Scan for the cell matching the given text and deliver its (X, Y) coordinate at center. 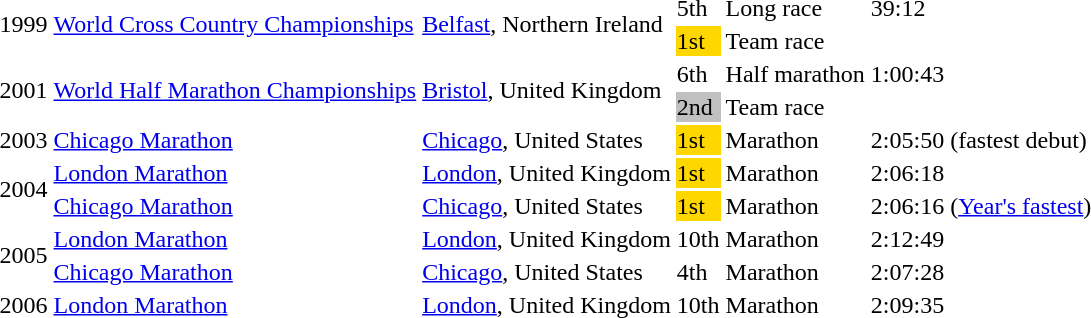
2nd (698, 107)
World Half Marathon Championships (235, 90)
6th (698, 74)
Bristol, United Kingdom (547, 90)
4th (698, 272)
Half marathon (795, 74)
10th (698, 239)
